Find where the given text appears and provide that cell's center as [X, Y] coordinate. 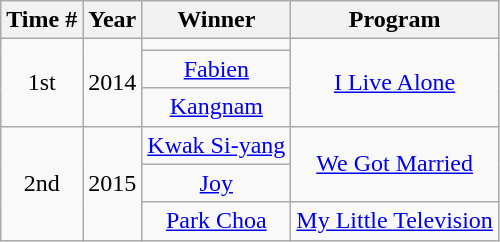
Year [112, 20]
Program [395, 20]
1st [42, 82]
We Got Married [395, 164]
Joy [216, 183]
2015 [112, 183]
Kwak Si-yang [216, 145]
I Live Alone [395, 82]
2nd [42, 183]
Time # [42, 20]
My Little Television [395, 221]
Park Choa [216, 221]
Fabien [216, 69]
2014 [112, 82]
Kangnam [216, 107]
Winner [216, 20]
